Capture the cell that displays the provided text and extract its [X, Y] central coordinate. 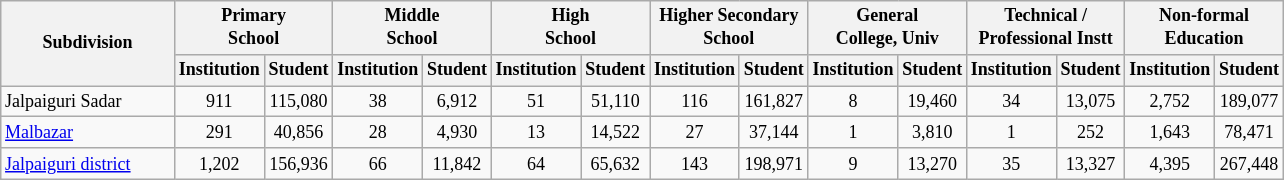
143 [695, 164]
Jalpaiguri Sadar [88, 102]
14,522 [616, 132]
PrimarySchool [253, 28]
Malbazar [88, 132]
78,471 [1250, 132]
65,632 [616, 164]
13,327 [1090, 164]
267,448 [1250, 164]
40,856 [298, 132]
66 [378, 164]
198,971 [774, 164]
19,460 [932, 102]
MiddleSchool [412, 28]
1,202 [219, 164]
252 [1090, 132]
13,075 [1090, 102]
911 [219, 102]
51,110 [616, 102]
28 [378, 132]
161,827 [774, 102]
156,936 [298, 164]
6,912 [458, 102]
Technical /Professional Instt [1045, 28]
64 [536, 164]
51 [536, 102]
3,810 [932, 132]
38 [378, 102]
115,080 [298, 102]
13,270 [932, 164]
1,643 [1170, 132]
GeneralCollege, Univ [887, 28]
291 [219, 132]
4,930 [458, 132]
Jalpaiguri district [88, 164]
Non-formalEducation [1204, 28]
2,752 [1170, 102]
4,395 [1170, 164]
11,842 [458, 164]
37,144 [774, 132]
HighSchool [570, 28]
116 [695, 102]
Subdivision [88, 44]
35 [1011, 164]
9 [853, 164]
13 [536, 132]
34 [1011, 102]
Higher SecondarySchool [729, 28]
27 [695, 132]
8 [853, 102]
189,077 [1250, 102]
